Pinpoint the cell where the given text exists, returning its [x, y] midpoint coordinate. 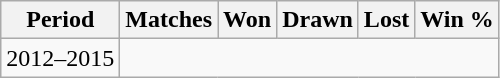
Win % [458, 20]
Won [248, 20]
2012–2015 [60, 58]
Matches [169, 20]
Lost [386, 20]
Drawn [318, 20]
Period [60, 20]
